Identify which cell holds the provided text, then report its [X, Y] central coordinate. 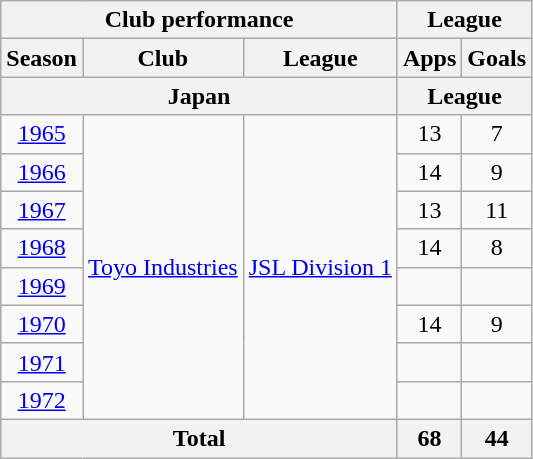
68 [429, 438]
7 [497, 134]
11 [497, 210]
44 [497, 438]
Total [200, 438]
Goals [497, 58]
1968 [42, 248]
Club [162, 58]
1972 [42, 400]
1965 [42, 134]
Club performance [200, 20]
1967 [42, 210]
1971 [42, 362]
8 [497, 248]
1970 [42, 324]
Japan [200, 96]
JSL Division 1 [320, 267]
1966 [42, 172]
1969 [42, 286]
Apps [429, 58]
Toyo Industries [162, 267]
Season [42, 58]
